Return the (x, y) coordinate for the center point of the cell that contains the specified text.  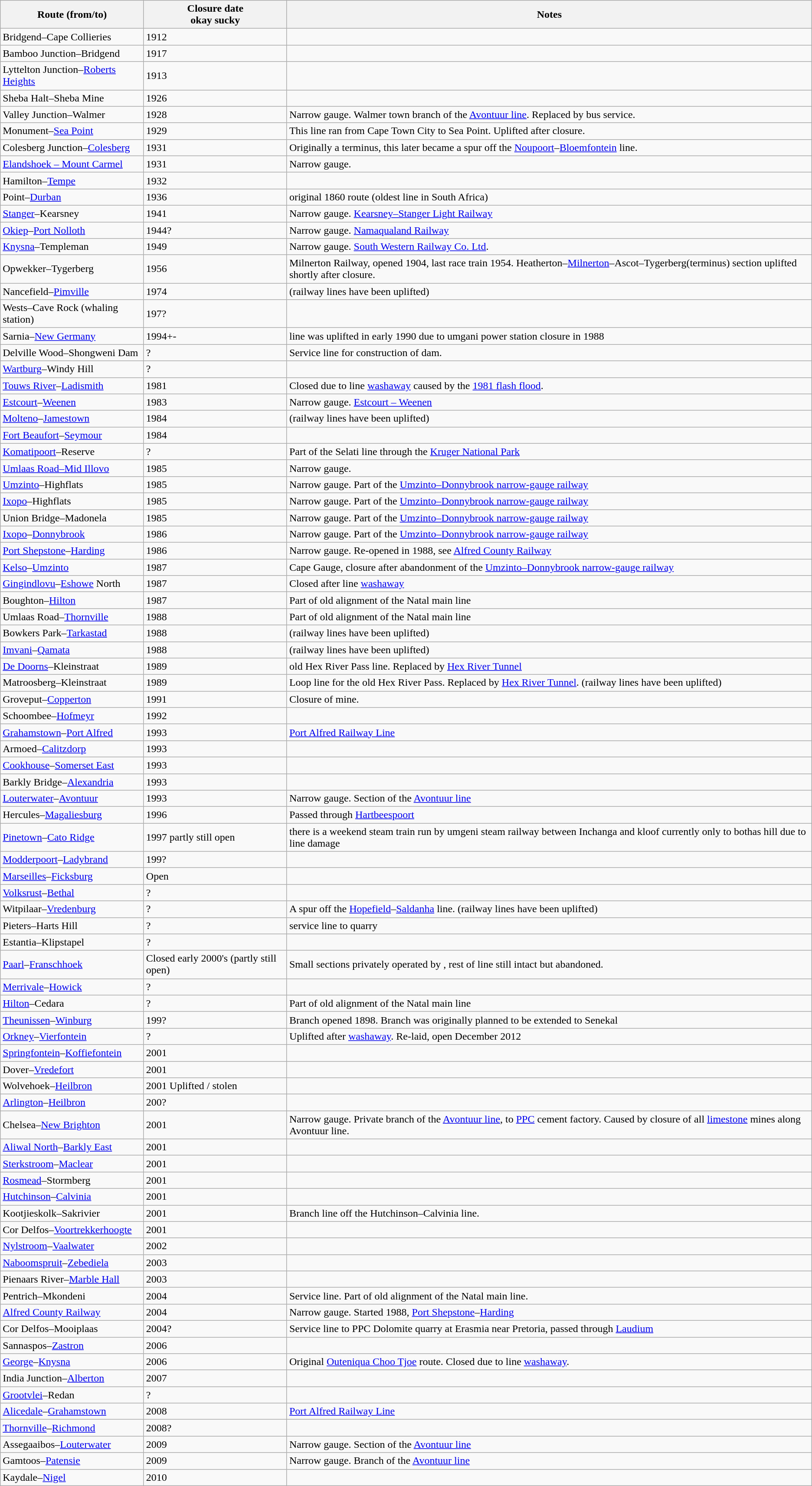
1944? (215, 230)
197? (215, 314)
1926 (215, 98)
Originally a terminus, this later became a spur off the Noupoort–Bloemfontein line. (549, 147)
Point–Durban (72, 197)
Barkly Bridge–Alexandria (72, 782)
Union Bridge–Madonela (72, 517)
A spur off the Hopefield–Saldanha line. (railway lines have been uplifted) (549, 909)
Marseilles–Ficksburg (72, 876)
Sannaspos–Zastron (72, 1345)
1974 (215, 291)
1949 (215, 247)
Bamboo Junction–Bridgend (72, 53)
Pienaars River–Marble Hall (72, 1279)
1913 (215, 75)
Bridgend–Cape Collieries (72, 37)
Matroosberg–Kleinstraat (72, 683)
Valley Junction–Walmer (72, 115)
Cor Delfos–Voortrekkerhoogte (72, 1230)
Stanger–Kearsney (72, 213)
Closure of mine. (549, 699)
Narrow gauge. Namaqualand Railway (549, 230)
Armoed–Calitzdorp (72, 749)
Groveput–Copperton (72, 699)
Chelsea–New Brighton (72, 1125)
Umlaas Road–Mid Illovo (72, 468)
2002 (215, 1246)
This line ran from Cape Town City to Sea Point. Uplifted after closure. (549, 131)
Paarl–Franschhoek (72, 965)
Branch opened 1898. Branch was originally planned to be extended to Senekal (549, 1020)
Fort Beaufort–Seymour (72, 435)
Sterkstroom–Maclear (72, 1164)
Nancefield–Pimville (72, 291)
Original Outeniqua Choo Tjoe route. Closed due to line washaway. (549, 1362)
Komatipoort–Reserve (72, 452)
2008? (215, 1428)
Closure dateokay sucky (215, 15)
Closed after line washaway (549, 584)
Sarnia–New Germany (72, 336)
2008 (215, 1411)
Monument–Sea Point (72, 131)
Gingindlovu–Eshowe North (72, 584)
Kaydale–Nigel (72, 1477)
Schoombee–Hofmeyr (72, 716)
Cor Delfos–Mooiplaas (72, 1329)
Witpilaar–Vredenburg (72, 909)
Wartburg–Windy Hill (72, 369)
Orkney–Vierfontein (72, 1036)
Narrow gauge. Re-opened in 1988, see Alfred County Railway (549, 551)
Okiep–Port Nolloth (72, 230)
Grootvlei–Redan (72, 1395)
1991 (215, 699)
Open (215, 876)
Service line to PPC Dolomite quarry at Erasmia near Pretoria, passed through Laudium (549, 1329)
Arlington–Heilbron (72, 1103)
Wests–Cave Rock (whaling station) (72, 314)
Rosmead–Stormberg (72, 1180)
Colesberg Junction–Colesberg (72, 147)
Elandshoek – Mount Carmel (72, 164)
line was uplifted in early 1990 due to umgani power station closure in 1988 (549, 336)
Milnerton Railway, opened 1904, last race train 1954. Heatherton–Milnerton–Ascot–Tygerberg(terminus) section uplifted shortly after closure. (549, 269)
Route (from/to) (72, 15)
Grahamstown–Port Alfred (72, 732)
2007 (215, 1378)
Uplifted after washaway. Re-laid, open December 2012 (549, 1036)
Wolvehoek–Heilbron (72, 1086)
1996 (215, 815)
Hercules–Magaliesburg (72, 815)
old Hex River Pass line. Replaced by Hex River Tunnel (549, 666)
Molteno–Jamestown (72, 419)
1992 (215, 716)
Sheba Halt–Sheba Mine (72, 98)
Kootjieskolk–Sakrivier (72, 1213)
1932 (215, 180)
Kelso–Umzinto (72, 567)
Ixopo–Highflats (72, 501)
1956 (215, 269)
George–Knysna (72, 1362)
Closed due to line washaway caused by the 1981 flash flood. (549, 386)
1994+- (215, 336)
2010 (215, 1477)
Springfontein–Koffiefontein (72, 1053)
Cookhouse–Somerset East (72, 765)
Passed through Hartbeespoort (549, 815)
1997 partly still open (215, 837)
1928 (215, 115)
Naboomspruit–Zebediela (72, 1263)
1936 (215, 197)
Closed early 2000's (partly still open) (215, 965)
Notes (549, 15)
Modderpoort–Ladybrand (72, 860)
Assegaaibos–Louterwater (72, 1444)
Hamilton–Tempe (72, 180)
1917 (215, 53)
2001 Uplifted / stolen (215, 1086)
Pentrich–Mkondeni (72, 1296)
there is a weekend steam train run by umgeni steam railway between Inchanga and kloof currently only to bothas hill due to line damage (549, 837)
1941 (215, 213)
original 1860 route (oldest line in South Africa) (549, 197)
Service line. Part of old alignment of the Natal main line. (549, 1296)
De Doorns–Kleinstraat (72, 666)
Narrow gauge. Estcourt – Weenen (549, 402)
Hilton–Cedara (72, 1003)
1981 (215, 386)
Narrow gauge. Branch of the Avontuur line (549, 1461)
Port Shepstone–Harding (72, 551)
Lyttelton Junction–Roberts Heights (72, 75)
Alicedale–Grahamstown (72, 1411)
service line to quarry (549, 926)
Boughton–Hilton (72, 600)
Merrivale–Howick (72, 987)
Narrow gauge. South Western Railway Co. Ltd. (549, 247)
Delville Wood–Shongweni Dam (72, 353)
Alfred County Railway (72, 1312)
Narrow gauge. Walmer town branch of the Avontuur line. Replaced by bus service. (549, 115)
Part of the Selati line through the Kruger National Park (549, 452)
Nylstroom–Vaalwater (72, 1246)
Touws River–Ladismith (72, 386)
Narrow gauge. Started 1988, Port Shepstone–Harding (549, 1312)
200? (215, 1103)
Opwekker–Tygerberg (72, 269)
Gamtoos–Patensie (72, 1461)
Ixopo–Donnybrook (72, 534)
India Junction–Alberton (72, 1378)
Narrow gauge. Kearsney–Stanger Light Railway (549, 213)
Dover–Vredefort (72, 1069)
Umlaas Road–Thornville (72, 617)
Pinetown–Cato Ridge (72, 837)
Narrow gauge. Private branch of the Avontuur line, to PPC cement factory. Caused by closure of all limestone mines along Avontuur line. (549, 1125)
Louterwater–Avontuur (72, 799)
Small sections privately operated by , rest of line still intact but abandoned. (549, 965)
Branch line off the Hutchinson–Calvinia line. (549, 1213)
Service line for construction of dam. (549, 353)
Knysna–Templeman (72, 247)
1983 (215, 402)
Pieters–Harts Hill (72, 926)
Volksrust–Bethal (72, 893)
Hutchinson–Calvinia (72, 1197)
Theunissen–Winburg (72, 1020)
1929 (215, 131)
Thornville–Richmond (72, 1428)
Cape Gauge, closure after abandonment of the Umzinto–Donnybrook narrow-gauge railway (549, 567)
Imvani–Qamata (72, 650)
Estantia–Klipstapel (72, 942)
Aliwal North–Barkly East (72, 1147)
Umzinto–Highflats (72, 484)
Estcourt–Weenen (72, 402)
2004? (215, 1329)
1912 (215, 37)
Loop line for the old Hex River Pass. Replaced by Hex River Tunnel. (railway lines have been uplifted) (549, 683)
Bowkers Park–Tarkastad (72, 633)
